Return the (X, Y) coordinate for the center point of the cell that contains the specified text.  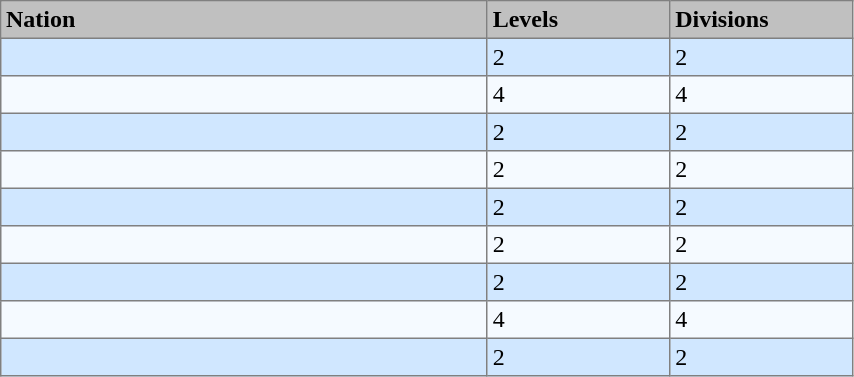
Nation (244, 20)
Levels (578, 20)
Divisions (762, 20)
